Provide the (X, Y) coordinate of the cell's center where the given text is located.  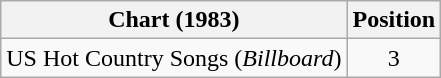
US Hot Country Songs (Billboard) (174, 58)
Chart (1983) (174, 20)
3 (394, 58)
Position (394, 20)
